Find where the given text appears and provide that cell's center as (x, y) coordinate. 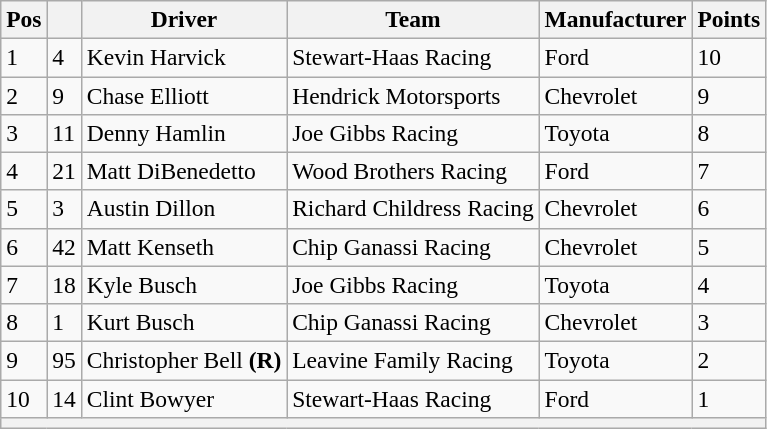
42 (64, 247)
Points (729, 19)
Chase Elliott (184, 95)
Leavine Family Racing (413, 360)
Clint Bowyer (184, 398)
Manufacturer (616, 19)
Richard Childress Racing (413, 209)
Christopher Bell (R) (184, 360)
Matt Kenseth (184, 247)
21 (64, 171)
11 (64, 133)
95 (64, 360)
Hendrick Motorsports (413, 95)
Matt DiBenedetto (184, 171)
Austin Dillon (184, 209)
14 (64, 398)
Kevin Harvick (184, 57)
Team (413, 19)
18 (64, 285)
Driver (184, 19)
Denny Hamlin (184, 133)
Wood Brothers Racing (413, 171)
Kyle Busch (184, 285)
Pos (24, 19)
Kurt Busch (184, 322)
